Return the [x, y] coordinate for the center point of the cell that contains the specified text.  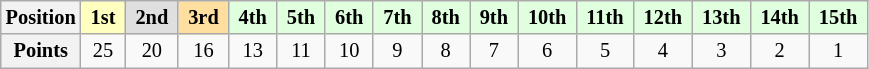
5 [604, 51]
13 [253, 51]
3rd [203, 17]
Points [41, 51]
10th [547, 17]
3 [721, 51]
9 [397, 51]
1 [838, 51]
16 [203, 51]
13th [721, 17]
7 [494, 51]
9th [494, 17]
11th [604, 17]
6 [547, 51]
15th [838, 17]
5th [301, 17]
25 [104, 51]
2 [779, 51]
12th [663, 17]
14th [779, 17]
6th [349, 17]
4th [253, 17]
2nd [152, 17]
8 [446, 51]
11 [301, 51]
10 [349, 51]
4 [663, 51]
1st [104, 17]
Position [41, 17]
20 [152, 51]
7th [397, 17]
8th [446, 17]
